Find where the given text appears and provide that cell's center as [x, y] coordinate. 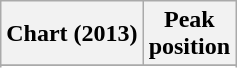
Peakposition [189, 34]
Chart (2013) [72, 34]
